For the text-containing cell, return its midpoint in (x, y) coordinate format. 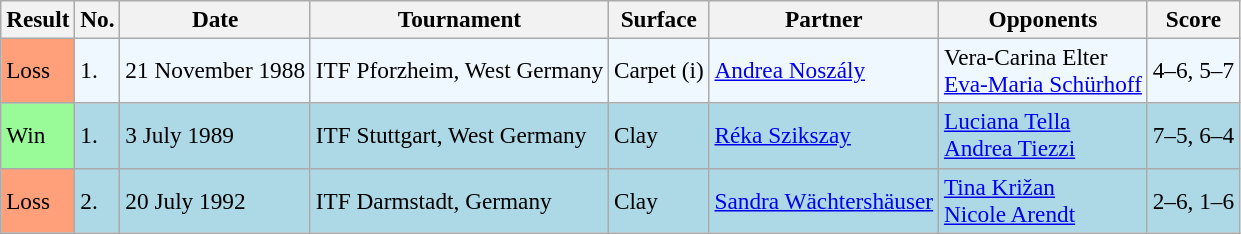
Result (38, 19)
Date (215, 19)
Réka Szikszay (824, 136)
Sandra Wächtershäuser (824, 200)
Opponents (1044, 19)
Carpet (i) (658, 70)
7–5, 6–4 (1193, 136)
ITF Pforzheim, West Germany (459, 70)
4–6, 5–7 (1193, 70)
Partner (824, 19)
Andrea Noszály (824, 70)
Luciana Tella Andrea Tiezzi (1044, 136)
Tournament (459, 19)
Win (38, 136)
2. (98, 200)
21 November 1988 (215, 70)
No. (98, 19)
Tina Križan Nicole Arendt (1044, 200)
Surface (658, 19)
ITF Darmstadt, Germany (459, 200)
Vera-Carina Elter Eva-Maria Schürhoff (1044, 70)
2–6, 1–6 (1193, 200)
ITF Stuttgart, West Germany (459, 136)
Score (1193, 19)
20 July 1992 (215, 200)
3 July 1989 (215, 136)
